For the text-containing cell, return its midpoint in [X, Y] coordinate format. 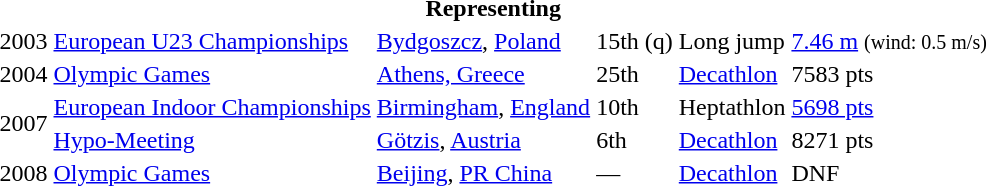
Heptathlon [732, 107]
25th [635, 74]
European U23 Championships [212, 41]
Athens, Greece [483, 74]
Hypo-Meeting [212, 140]
Bydgoszcz, Poland [483, 41]
15th (q) [635, 41]
Long jump [732, 41]
Birmingham, England [483, 107]
European Indoor Championships [212, 107]
6th [635, 140]
10th [635, 107]
Götzis, Austria [483, 140]
Olympic Games [212, 74]
